Return (X, Y) of the center of cell containing provided text 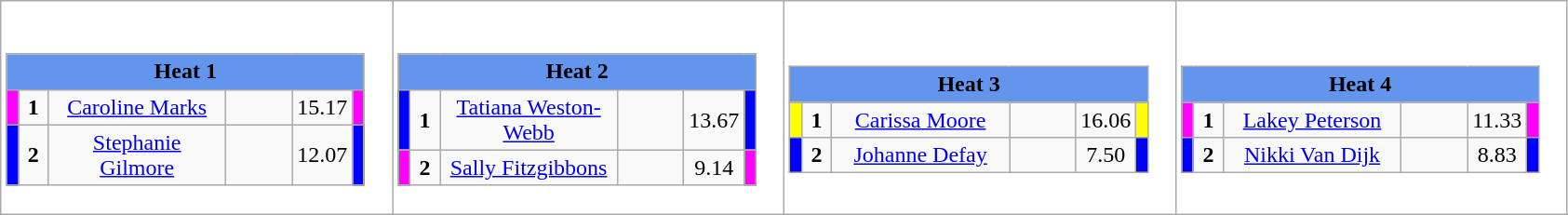
9.14 (715, 168)
Heat 4 1 Lakey Peterson 11.33 2 Nikki Van Dijk 8.83 (1372, 108)
Heat 2 (577, 72)
8.83 (1497, 155)
Caroline Marks (138, 107)
13.67 (715, 119)
Heat 2 1 Tatiana Weston-Webb 13.67 2 Sally Fitzgibbons 9.14 (588, 108)
Stephanie Gilmore (138, 155)
Carissa Moore (921, 120)
Heat 3 1 Carissa Moore 16.06 2 Johanne Defay 7.50 (981, 108)
11.33 (1497, 120)
Heat 1 (185, 72)
Nikki Van Dijk (1312, 155)
15.17 (322, 107)
12.07 (322, 155)
Sally Fitzgibbons (529, 168)
Heat 4 (1360, 85)
Lakey Peterson (1312, 120)
7.50 (1106, 155)
Tatiana Weston-Webb (529, 119)
Heat 3 (969, 85)
Johanne Defay (921, 155)
Heat 1 1 Caroline Marks 15.17 2 Stephanie Gilmore 12.07 (197, 108)
16.06 (1106, 120)
